Return [X, Y] of the center of cell containing provided text 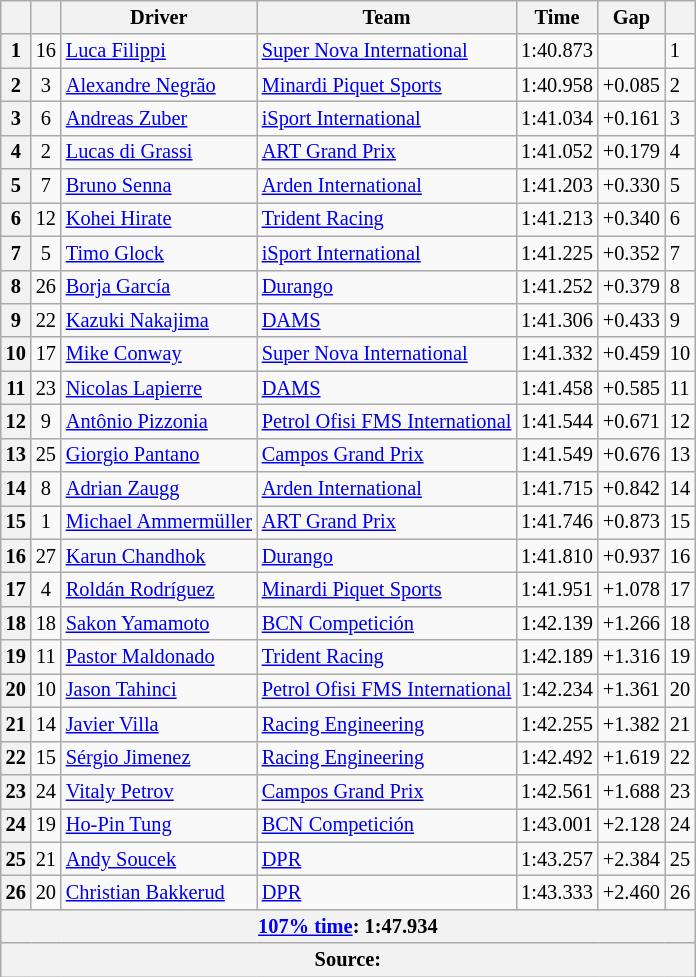
+0.873 [632, 522]
1:41.951 [557, 589]
+0.585 [632, 388]
+0.842 [632, 489]
Jason Tahinci [159, 690]
+0.379 [632, 287]
+0.459 [632, 354]
Kohei Hirate [159, 219]
Gap [632, 17]
+1.382 [632, 724]
Mike Conway [159, 354]
+2.384 [632, 859]
+0.352 [632, 253]
1:42.492 [557, 758]
107% time: 1:47.934 [348, 926]
1:41.332 [557, 354]
Borja García [159, 287]
1:41.746 [557, 522]
1:41.203 [557, 186]
+2.128 [632, 825]
1:41.306 [557, 320]
1:41.252 [557, 287]
+0.937 [632, 556]
1:41.715 [557, 489]
+1.078 [632, 589]
+1.316 [632, 657]
1:41.225 [557, 253]
1:41.213 [557, 219]
Sakon Yamamoto [159, 623]
Nicolas Lapierre [159, 388]
1:41.034 [557, 118]
Vitaly Petrov [159, 791]
Lucas di Grassi [159, 152]
Sérgio Jimenez [159, 758]
+1.688 [632, 791]
Adrian Zaugg [159, 489]
1:42.255 [557, 724]
Giorgio Pantano [159, 455]
1:42.234 [557, 690]
1:42.189 [557, 657]
+1.266 [632, 623]
Bruno Senna [159, 186]
+2.460 [632, 892]
+0.433 [632, 320]
Michael Ammermüller [159, 522]
Ho-Pin Tung [159, 825]
+0.676 [632, 455]
1:41.549 [557, 455]
1:43.333 [557, 892]
Christian Bakkerud [159, 892]
1:41.810 [557, 556]
1:43.257 [557, 859]
+1.619 [632, 758]
Karun Chandhok [159, 556]
+0.330 [632, 186]
Andreas Zuber [159, 118]
Antônio Pizzonia [159, 421]
Source: [348, 960]
27 [46, 556]
Team [386, 17]
+0.671 [632, 421]
Timo Glock [159, 253]
Roldán Rodríguez [159, 589]
+0.161 [632, 118]
Luca Filippi [159, 51]
1:41.544 [557, 421]
1:41.458 [557, 388]
+0.340 [632, 219]
1:43.001 [557, 825]
1:41.052 [557, 152]
+1.361 [632, 690]
Javier Villa [159, 724]
+0.085 [632, 85]
1:42.139 [557, 623]
+0.179 [632, 152]
1:40.958 [557, 85]
1:40.873 [557, 51]
Kazuki Nakajima [159, 320]
Driver [159, 17]
Time [557, 17]
Pastor Maldonado [159, 657]
1:42.561 [557, 791]
Alexandre Negrão [159, 85]
Andy Soucek [159, 859]
